Return [X, Y] of the center of cell containing provided text 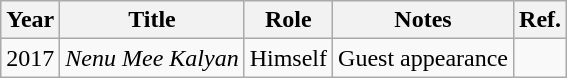
Notes [424, 20]
Title [152, 20]
Year [30, 20]
2017 [30, 58]
Ref. [540, 20]
Guest appearance [424, 58]
Nenu Mee Kalyan [152, 58]
Role [288, 20]
Himself [288, 58]
